Scan for the cell matching the given text and deliver its (X, Y) coordinate at center. 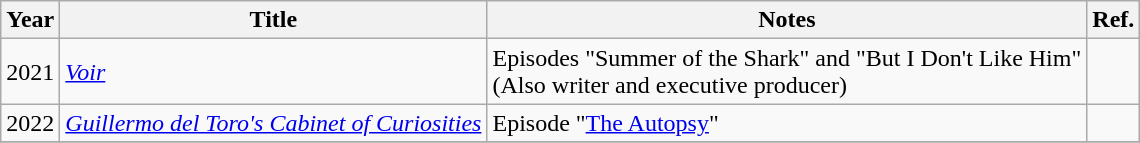
Title (274, 20)
2022 (30, 123)
Episodes "Summer of the Shark" and "But I Don't Like Him"(Also writer and executive producer) (787, 72)
Voir (274, 72)
Notes (787, 20)
Guillermo del Toro's Cabinet of Curiosities (274, 123)
2021 (30, 72)
Ref. (1114, 20)
Episode "The Autopsy" (787, 123)
Year (30, 20)
